Pinpoint the cell where the given text exists, returning its [x, y] midpoint coordinate. 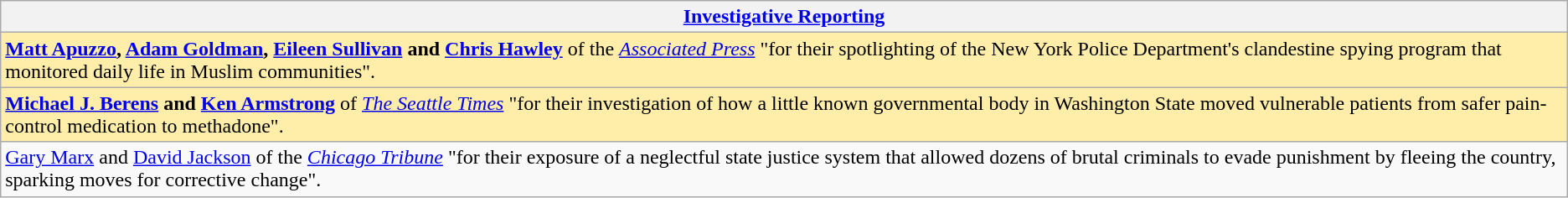
Investigative Reporting [784, 17]
